Identify which cell holds the provided text, then report its (x, y) central coordinate. 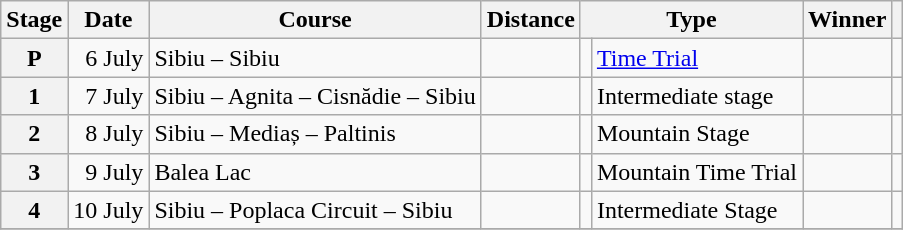
Date (108, 20)
Mountain Time Trial (696, 172)
Type (691, 20)
Sibiu – Agnita – Cisnădie – Sibiu (315, 96)
Intermediate stage (696, 96)
Mountain Stage (696, 134)
Winner (848, 20)
9 July (108, 172)
Distance (530, 20)
P (34, 58)
Time Trial (696, 58)
Course (315, 20)
7 July (108, 96)
8 July (108, 134)
Intermediate Stage (696, 210)
Sibiu – Sibiu (315, 58)
4 (34, 210)
6 July (108, 58)
Sibiu – Mediaș – Paltinis (315, 134)
Sibiu – Poplaca Circuit – Sibiu (315, 210)
1 (34, 96)
Stage (34, 20)
2 (34, 134)
Balea Lac (315, 172)
10 July (108, 210)
3 (34, 172)
